Pinpoint the cell where the given text exists, returning its [X, Y] midpoint coordinate. 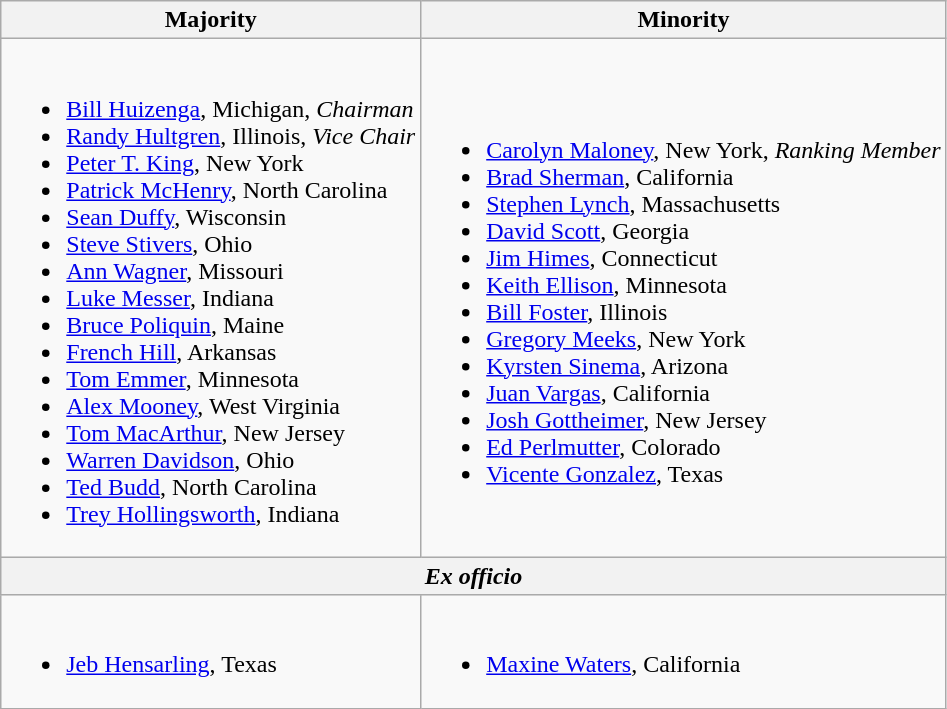
Ex officio [474, 576]
Minority [684, 20]
Majority [211, 20]
Jeb Hensarling, Texas [211, 652]
Maxine Waters, California [684, 652]
